Search for the cell housing the specified text and yield its (x, y) center coordinate. 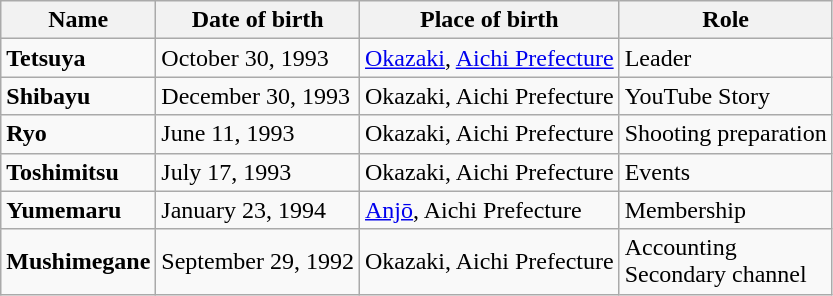
Anjō, Aichi Prefecture (490, 210)
December 30, 1993 (258, 96)
Shibayu (78, 96)
January 23, 1994 (258, 210)
Membership (726, 210)
June 11, 1993 (258, 134)
Role (726, 20)
Place of birth (490, 20)
October 30, 1993 (258, 58)
Tetsuya (78, 58)
YouTube Story (726, 96)
September 29, 1992 (258, 262)
Ryo (78, 134)
Yumemaru (78, 210)
Date of birth (258, 20)
July 17, 1993 (258, 172)
Events (726, 172)
Shooting preparation (726, 134)
Leader (726, 58)
Toshimitsu (78, 172)
AccountingSecondary channel (726, 262)
Name (78, 20)
Mushimegane (78, 262)
